Search for the cell housing the specified text and yield its (X, Y) center coordinate. 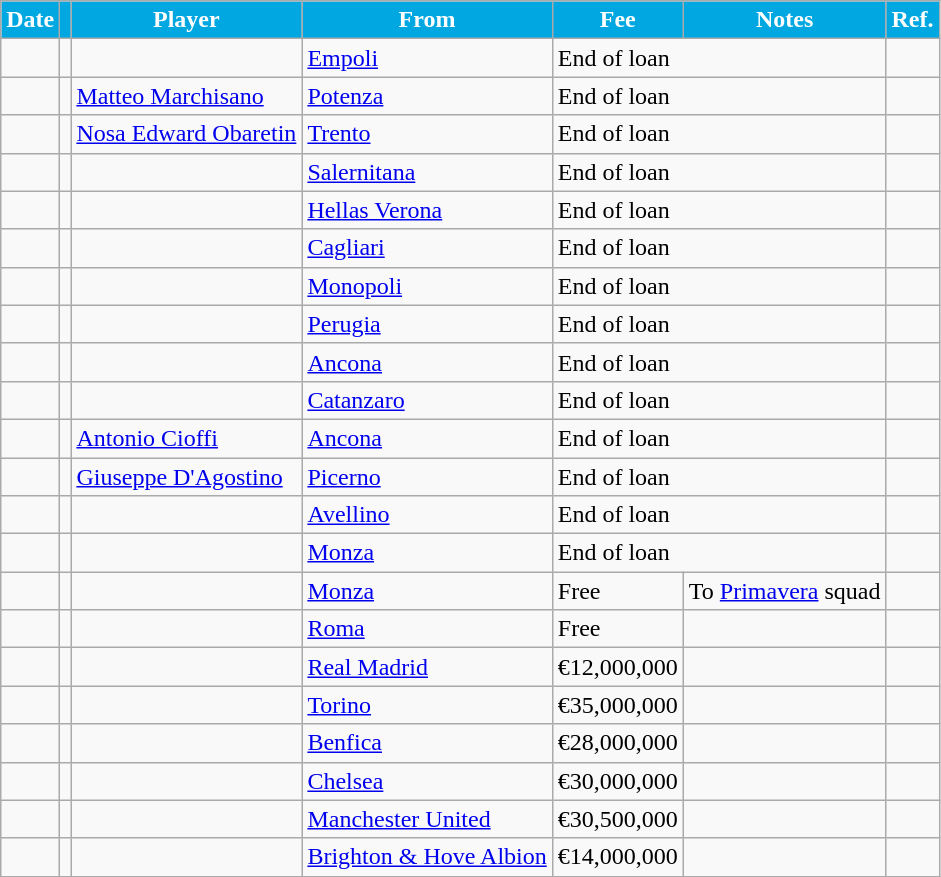
Date (30, 20)
Roma (427, 629)
Monopoli (427, 286)
Antonio Cioffi (186, 438)
Player (186, 20)
Catanzaro (427, 400)
Potenza (427, 96)
Brighton & Hove Albion (427, 857)
Trento (427, 134)
To Primavera squad (784, 591)
Hellas Verona (427, 210)
€30,500,000 (618, 819)
Chelsea (427, 781)
Salernitana (427, 172)
Benfica (427, 743)
€35,000,000 (618, 705)
€14,000,000 (618, 857)
Giuseppe D'Agostino (186, 477)
Nosa Edward Obaretin (186, 134)
€30,000,000 (618, 781)
Perugia (427, 324)
Picerno (427, 477)
Manchester United (427, 819)
Cagliari (427, 248)
Real Madrid (427, 667)
Notes (784, 20)
Fee (618, 20)
Torino (427, 705)
Empoli (427, 58)
Matteo Marchisano (186, 96)
Avellino (427, 515)
€12,000,000 (618, 667)
From (427, 20)
Ref. (912, 20)
€28,000,000 (618, 743)
